Locate the cell with the specified text and output its [X, Y] center coordinate. 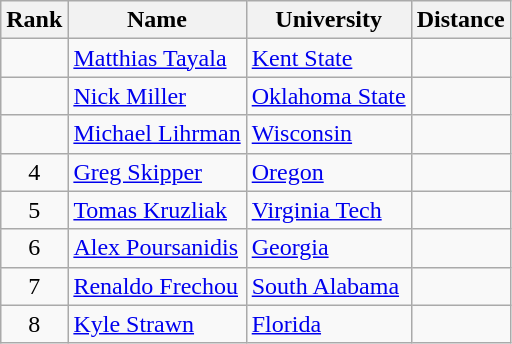
5 [34, 210]
Alex Poursanidis [157, 248]
South Alabama [328, 286]
Matthias Tayala [157, 58]
6 [34, 248]
7 [34, 286]
Greg Skipper [157, 172]
Renaldo Frechou [157, 286]
4 [34, 172]
Distance [460, 20]
Kent State [328, 58]
Virginia Tech [328, 210]
Tomas Kruzliak [157, 210]
8 [34, 324]
Name [157, 20]
University [328, 20]
Georgia [328, 248]
Rank [34, 20]
Oregon [328, 172]
Nick Miller [157, 96]
Oklahoma State [328, 96]
Florida [328, 324]
Wisconsin [328, 134]
Kyle Strawn [157, 324]
Michael Lihrman [157, 134]
